Return [X, Y] of the center of cell containing provided text 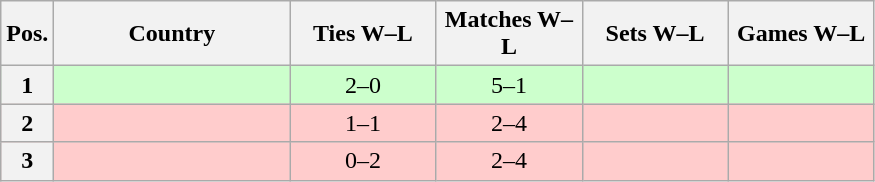
Matches W–L [509, 34]
3 [28, 161]
Pos. [28, 34]
2–0 [363, 85]
Ties W–L [363, 34]
5–1 [509, 85]
2 [28, 123]
Sets W–L [655, 34]
1–1 [363, 123]
1 [28, 85]
Country [172, 34]
0–2 [363, 161]
Games W–L [801, 34]
